Scan for the cell matching the given text and deliver its [X, Y] coordinate at center. 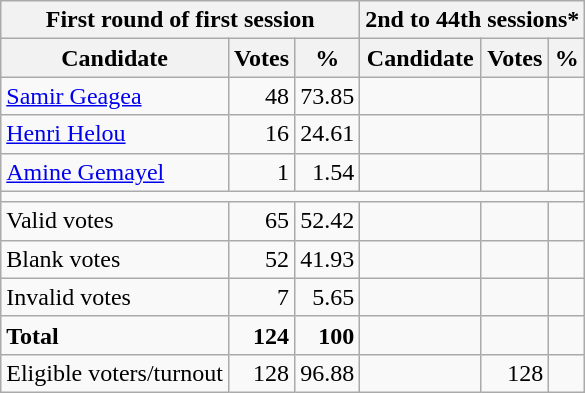
First round of first session [180, 20]
Valid votes [115, 221]
Amine Gemayel [115, 172]
Blank votes [115, 259]
Samir Geagea [115, 96]
Henri Helou [115, 134]
1.54 [328, 172]
52 [261, 259]
1 [261, 172]
52.42 [328, 221]
16 [261, 134]
24.61 [328, 134]
7 [261, 297]
100 [328, 335]
5.65 [328, 297]
Eligible voters/turnout [115, 373]
65 [261, 221]
Total [115, 335]
2nd to 44th sessions* [472, 20]
41.93 [328, 259]
Invalid votes [115, 297]
48 [261, 96]
96.88 [328, 373]
73.85 [328, 96]
124 [261, 335]
